Search for the cell housing the specified text and yield its (x, y) center coordinate. 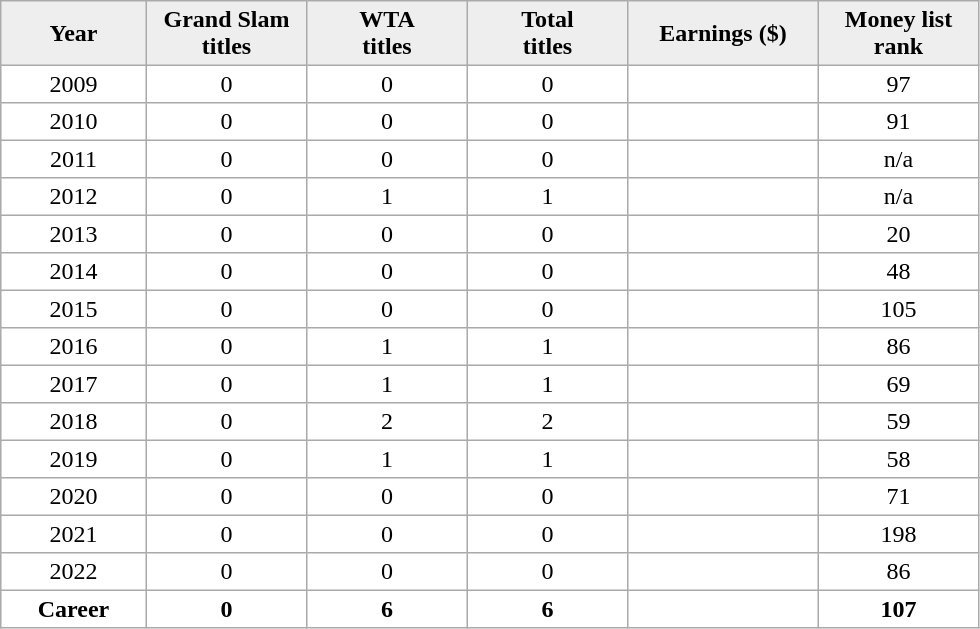
2010 (74, 122)
Grand Slam titles (226, 33)
69 (898, 384)
91 (898, 122)
2019 (74, 459)
2022 (74, 572)
20 (898, 234)
Year (74, 33)
2017 (74, 384)
2013 (74, 234)
Total titles (547, 33)
2011 (74, 159)
58 (898, 459)
2015 (74, 309)
97 (898, 84)
Money list rank (898, 33)
71 (898, 497)
2012 (74, 197)
2009 (74, 84)
2020 (74, 497)
48 (898, 272)
105 (898, 309)
Career (74, 609)
2018 (74, 422)
2014 (74, 272)
107 (898, 609)
Earnings ($) (723, 33)
WTA titles (387, 33)
2016 (74, 347)
198 (898, 534)
59 (898, 422)
2021 (74, 534)
